Return [x, y] of the center of cell containing provided text 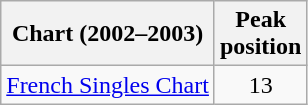
Chart (2002–2003) [108, 34]
Peakposition [260, 34]
French Singles Chart [108, 85]
13 [260, 85]
